Provide the [X, Y] coordinate of the cell's center where the given text is located.  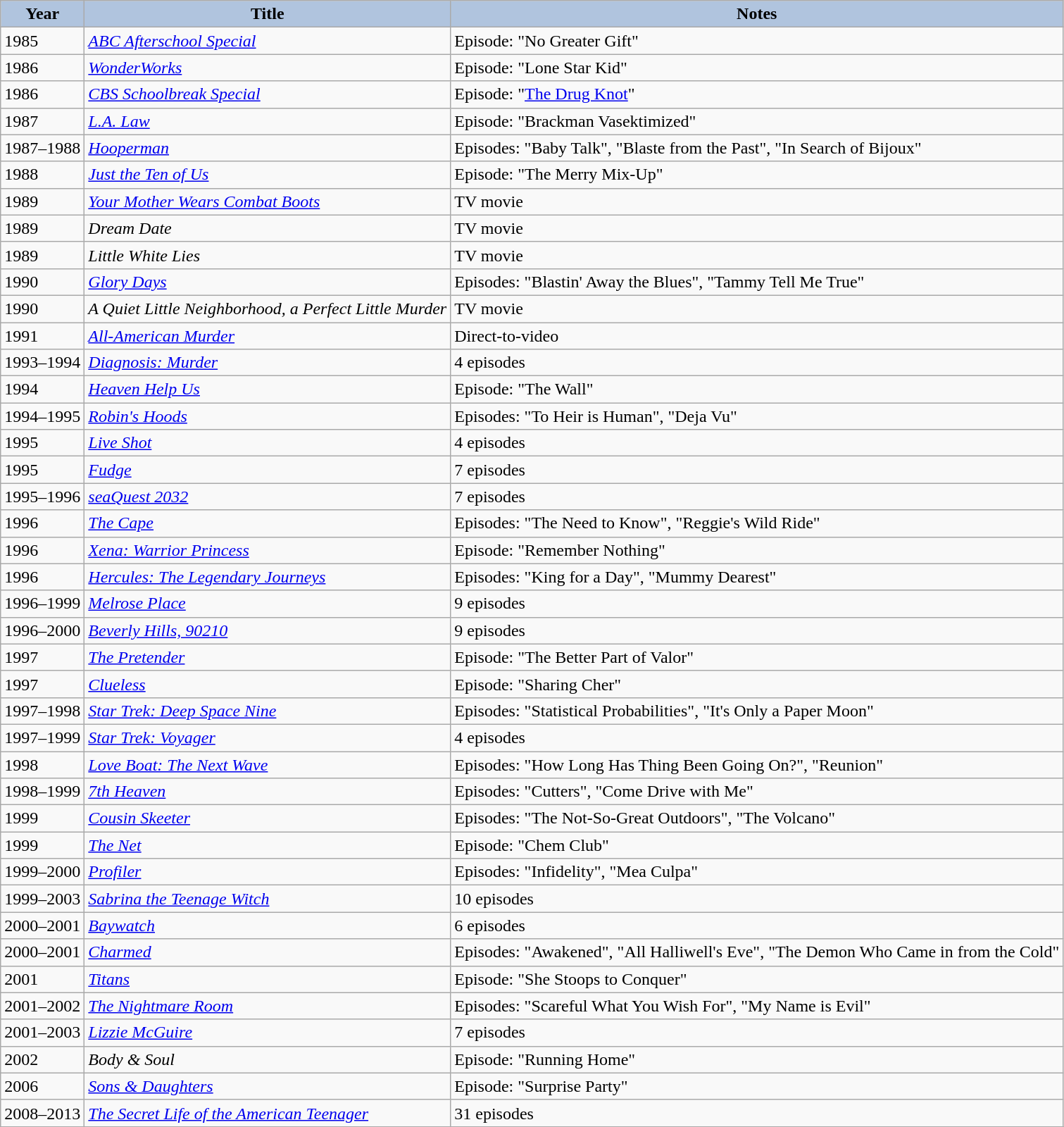
1993–1994 [42, 363]
2006 [42, 1086]
Episode: "Lone Star Kid" [757, 68]
Episodes: "Baby Talk", "Blaste from the Past", "In Search of Bijoux" [757, 148]
Xena: Warrior Princess [268, 550]
1994–1995 [42, 416]
Episodes: "The Need to Know", "Reggie's Wild Ride" [757, 523]
Body & Soul [268, 1059]
1991 [42, 336]
Hooperman [268, 148]
The Cape [268, 523]
2002 [42, 1059]
CBS Schoolbreak Special [268, 94]
Sabrina the Teenage Witch [268, 899]
Episode: "The Better Part of Valor" [757, 657]
Episodes: "Cutters", "Come Drive with Me" [757, 792]
Notes [757, 14]
Just the Ten of Us [268, 175]
Robin's Hoods [268, 416]
Episodes: "King for a Day", "Mummy Dearest" [757, 577]
Your Mother Wears Combat Boots [268, 201]
Episode: "The Merry Mix-Up" [757, 175]
1985 [42, 41]
1997–1999 [42, 737]
Episodes: "Awakened", "All Halliwell's Eve", "The Demon Who Came in from the Cold" [757, 952]
Episode: "She Stoops to Conquer" [757, 979]
Episode: "No Greater Gift" [757, 41]
WonderWorks [268, 68]
Episode: "Chem Club" [757, 845]
Episode: "The Drug Knot" [757, 94]
Heaven Help Us [268, 390]
2001 [42, 979]
Episode: "The Wall" [757, 390]
Episodes: "Scareful What You Wish For", "My Name is Evil" [757, 1006]
31 episodes [757, 1113]
The Net [268, 845]
Melrose Place [268, 604]
Year [42, 14]
1998 [42, 764]
6 episodes [757, 926]
Direct-to-video [757, 336]
Fudge [268, 470]
The Secret Life of the American Teenager [268, 1113]
Beverly Hills, 90210 [268, 630]
Episode: "Surprise Party" [757, 1086]
2001–2003 [42, 1033]
Little White Lies [268, 255]
seaQuest 2032 [268, 497]
The Nightmare Room [268, 1006]
L.A. Law [268, 121]
1987–1988 [42, 148]
A Quiet Little Neighborhood, a Perfect Little Murder [268, 309]
Live Shot [268, 443]
Episode: "Running Home" [757, 1059]
1988 [42, 175]
Episodes: "To Heir is Human", "Deja Vu" [757, 416]
Hercules: The Legendary Journeys [268, 577]
Episodes: "How Long Has Thing Been Going On?", "Reunion" [757, 764]
Glory Days [268, 282]
1997–1998 [42, 711]
Episodes: "Blastin' Away the Blues", "Tammy Tell Me True" [757, 282]
7th Heaven [268, 792]
Star Trek: Voyager [268, 737]
2001–2002 [42, 1006]
Episodes: "Infidelity", "Mea Culpa" [757, 872]
10 episodes [757, 899]
Title [268, 14]
1987 [42, 121]
Sons & Daughters [268, 1086]
Baywatch [268, 926]
Episode: "Remember Nothing" [757, 550]
1998–1999 [42, 792]
Star Trek: Deep Space Nine [268, 711]
Dream Date [268, 228]
Charmed [268, 952]
Profiler [268, 872]
ABC Afterschool Special [268, 41]
Love Boat: The Next Wave [268, 764]
Titans [268, 979]
Episode: "Brackman Vasektimized" [757, 121]
1995–1996 [42, 497]
1996–1999 [42, 604]
Clueless [268, 684]
Lizzie McGuire [268, 1033]
1996–2000 [42, 630]
All-American Murder [268, 336]
1994 [42, 390]
The Pretender [268, 657]
Episodes: "The Not-So-Great Outdoors", "The Volcano" [757, 818]
2008–2013 [42, 1113]
1999–2003 [42, 899]
Cousin Skeeter [268, 818]
Episode: "Sharing Cher" [757, 684]
1999–2000 [42, 872]
Episodes: "Statistical Probabilities", "It's Only a Paper Moon" [757, 711]
Diagnosis: Murder [268, 363]
